Determine the (X, Y) coordinate at the center of the cell enclosing the given text.  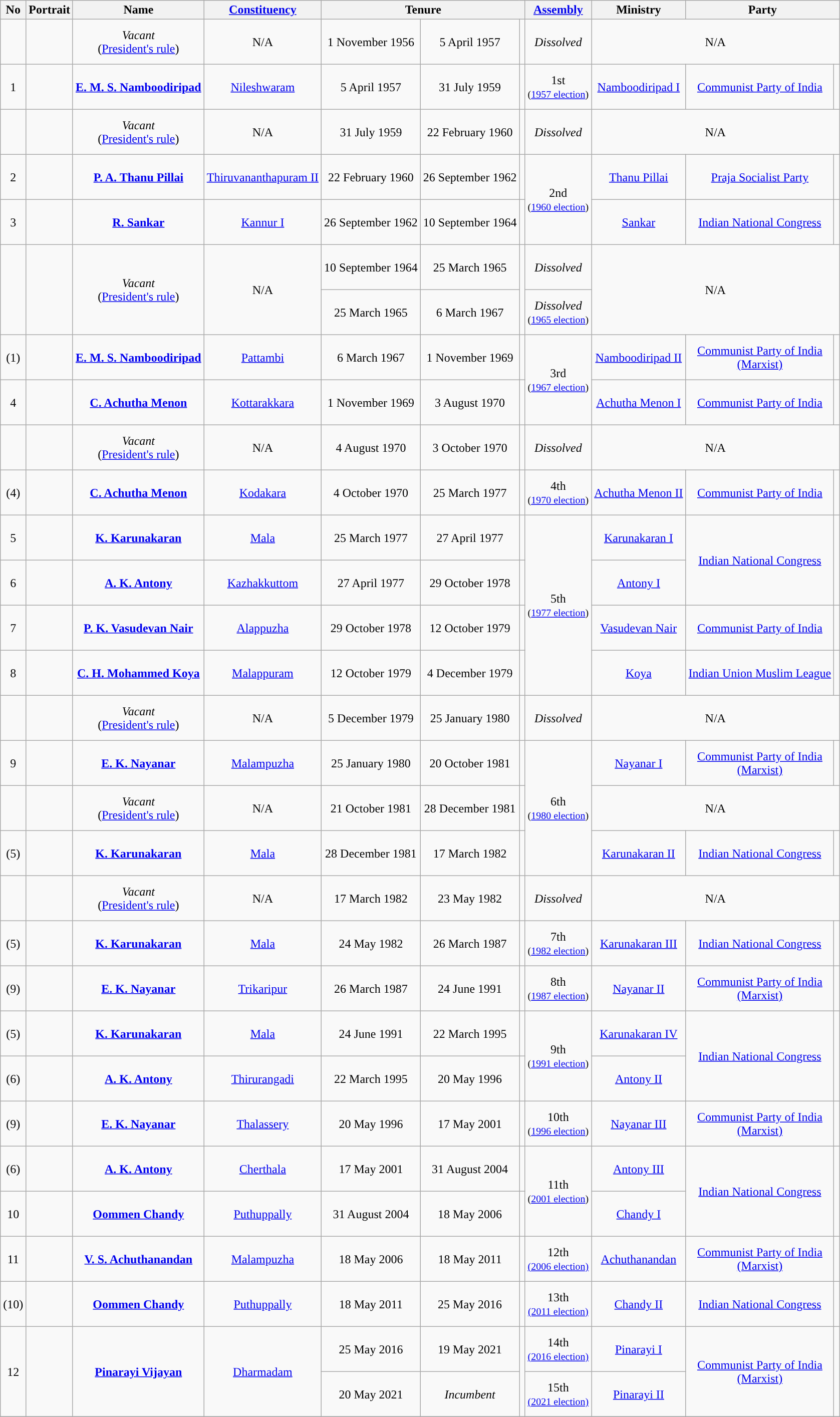
Achutha Menon I (639, 403)
11th(2001 election) (558, 1192)
P. A. Thanu Pillai (138, 177)
Antony II (639, 1079)
11 (13, 1259)
Karunakaran IV (639, 1034)
Karunakaran III (639, 944)
8 (13, 673)
Cherthala (262, 1169)
Nayanar I (639, 763)
7 (13, 628)
Antony I (639, 583)
Ministry (639, 10)
Kazhakkuttom (262, 583)
Constituency (262, 10)
Achuthanandan (639, 1259)
Tenure (423, 10)
20 October 1981 (470, 763)
3rd(1967 election) (558, 380)
9th(1991 election) (558, 1056)
5th(1977 election) (558, 606)
Namboodiripad I (639, 87)
Chandy I (639, 1214)
Thiruvananthapuram II (262, 177)
Nileshwaram (262, 87)
1 (13, 87)
Vasudevan Nair (639, 628)
Dissolved(1965 election) (558, 313)
Indian Union Muslim League (760, 673)
Thalassery (262, 1124)
Praja Socialist Party (760, 177)
Party (762, 10)
6th(1980 election) (558, 808)
6 (13, 583)
No (13, 10)
Chandy II (639, 1304)
Karunakaran II (639, 854)
1st(1957 election) (558, 87)
12th(2006 election) (558, 1259)
Nayanar II (639, 989)
3 (13, 222)
4 August 1970 (371, 448)
14th(2016 election) (558, 1349)
13th(2011 election) (558, 1304)
V. S. Achuthanandan (138, 1259)
Nayanar III (639, 1124)
19 May 2021 (470, 1349)
7th(1982 election) (558, 944)
Incumbent (470, 1394)
Namboodiripad II (639, 358)
4th(1970 election) (558, 493)
Malappuram (262, 673)
24 May 1982 (371, 944)
10 (13, 1214)
Pinarayi Vijayan (138, 1372)
10th(1996 election) (558, 1124)
Kodakara (262, 493)
(10) (13, 1304)
Karunakaran I (639, 538)
Trikaripur (262, 989)
5 (13, 538)
Achutha Menon II (639, 493)
Antony III (639, 1169)
3 October 1970 (470, 448)
R. Sankar (138, 222)
5 December 1979 (371, 718)
3 August 1970 (470, 403)
Koya (639, 673)
Kannur I (262, 222)
Dharmadam (262, 1372)
C. H. Mohammed Koya (138, 673)
Alappuzha (262, 628)
2nd(1960 election) (558, 200)
4 (13, 403)
(1) (13, 358)
8th(1987 election) (558, 989)
Name (138, 10)
Portrait (50, 10)
23 May 1982 (470, 899)
Pinarayi II (639, 1394)
Thanu Pillai (639, 177)
1 November 1956 (371, 42)
Kottarakkara (262, 403)
21 October 1981 (371, 808)
4 December 1979 (470, 673)
2 (13, 177)
P. K. Vasudevan Nair (138, 628)
Sankar (639, 222)
20 May 2021 (371, 1394)
Pattambi (262, 358)
Assembly (558, 10)
9 (13, 763)
15th(2021 election) (558, 1394)
Thirurangadi (262, 1079)
12 (13, 1372)
(4) (13, 493)
4 October 1970 (371, 493)
Pinarayi I (639, 1349)
